From the cell containing the given text, extract its center point as [X, Y] coordinate. 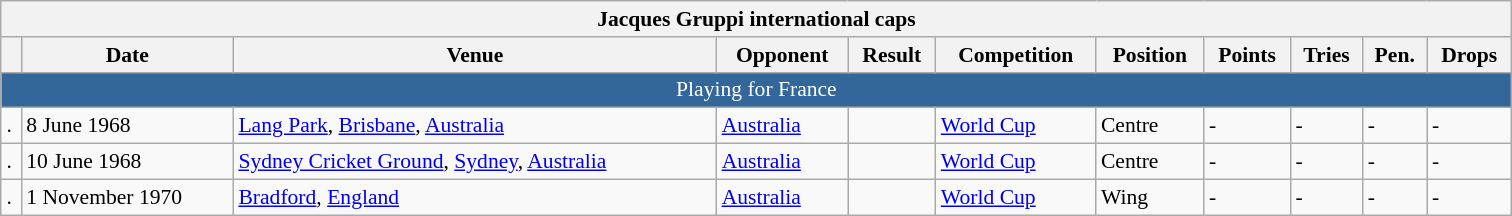
Date [127, 55]
Result [892, 55]
Wing [1150, 197]
Competition [1016, 55]
1 November 1970 [127, 197]
8 June 1968 [127, 126]
Pen. [1395, 55]
Venue [474, 55]
Bradford, England [474, 197]
Position [1150, 55]
Points [1248, 55]
Opponent [782, 55]
Jacques Gruppi international caps [756, 19]
Tries [1326, 55]
Sydney Cricket Ground, Sydney, Australia [474, 162]
10 June 1968 [127, 162]
Drops [1470, 55]
Playing for France [756, 90]
Lang Park, Brisbane, Australia [474, 126]
